Output the [X, Y] coordinate of the center of the cell containing the given text.  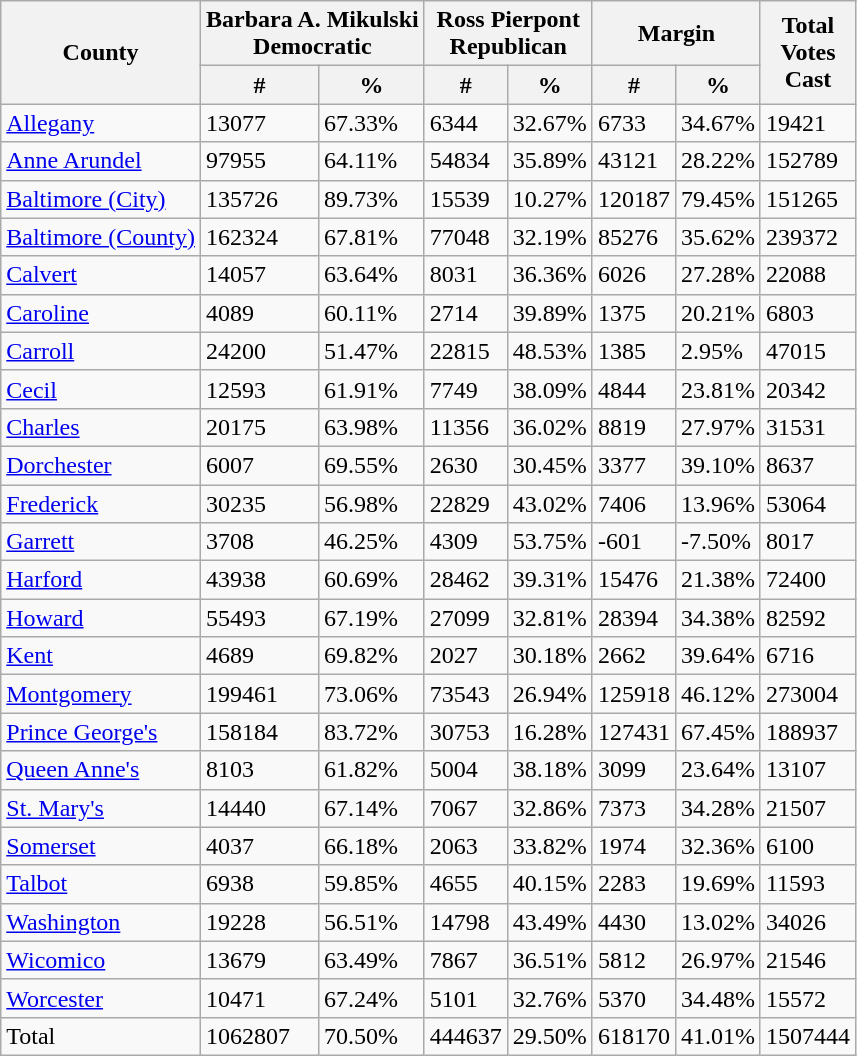
162324 [259, 237]
Baltimore (County) [101, 237]
444637 [466, 1036]
32.67% [550, 123]
38.09% [550, 389]
2.95% [718, 351]
21.38% [718, 580]
33.82% [550, 846]
61.91% [372, 389]
Total [101, 1036]
20175 [259, 427]
-601 [634, 542]
47015 [808, 351]
39.10% [718, 465]
51.47% [372, 351]
69.55% [372, 465]
6344 [466, 123]
13.96% [718, 503]
67.45% [718, 732]
60.69% [372, 580]
Prince George's [101, 732]
36.51% [550, 960]
53.75% [550, 542]
6007 [259, 465]
Caroline [101, 313]
16.28% [550, 732]
Kent [101, 656]
8103 [259, 770]
67.24% [372, 998]
4689 [259, 656]
2662 [634, 656]
67.81% [372, 237]
56.51% [372, 922]
60.11% [372, 313]
69.82% [372, 656]
67.33% [372, 123]
5370 [634, 998]
10.27% [550, 199]
273004 [808, 694]
4844 [634, 389]
Allegany [101, 123]
31531 [808, 427]
Queen Anne's [101, 770]
1062807 [259, 1036]
59.85% [372, 884]
1375 [634, 313]
63.98% [372, 427]
Montgomery [101, 694]
43.02% [550, 503]
32.19% [550, 237]
120187 [634, 199]
TotalVotesCast [808, 52]
67.19% [372, 618]
28462 [466, 580]
Dorchester [101, 465]
5812 [634, 960]
66.18% [372, 846]
Washington [101, 922]
6733 [634, 123]
26.97% [718, 960]
28394 [634, 618]
82592 [808, 618]
79.45% [718, 199]
5101 [466, 998]
30753 [466, 732]
97955 [259, 161]
22088 [808, 275]
Cecil [101, 389]
48.53% [550, 351]
158184 [259, 732]
36.36% [550, 275]
20.21% [718, 313]
11593 [808, 884]
30.45% [550, 465]
24200 [259, 351]
Worcester [101, 998]
39.89% [550, 313]
55493 [259, 618]
39.31% [550, 580]
34.28% [718, 808]
63.49% [372, 960]
7406 [634, 503]
8637 [808, 465]
618170 [634, 1036]
Harford [101, 580]
8017 [808, 542]
30235 [259, 503]
32.76% [550, 998]
5004 [466, 770]
St. Mary's [101, 808]
56.98% [372, 503]
43121 [634, 161]
10471 [259, 998]
7067 [466, 808]
54834 [466, 161]
-7.50% [718, 542]
15476 [634, 580]
15572 [808, 998]
89.73% [372, 199]
38.18% [550, 770]
7749 [466, 389]
13.02% [718, 922]
7867 [466, 960]
4655 [466, 884]
63.64% [372, 275]
73.06% [372, 694]
7373 [634, 808]
Ross PierpontRepublican [508, 34]
2630 [466, 465]
6100 [808, 846]
Somerset [101, 846]
53064 [808, 503]
3708 [259, 542]
12593 [259, 389]
73543 [466, 694]
8819 [634, 427]
127431 [634, 732]
26.94% [550, 694]
6026 [634, 275]
6716 [808, 656]
2714 [466, 313]
125918 [634, 694]
35.62% [718, 237]
1974 [634, 846]
4037 [259, 846]
22815 [466, 351]
Carroll [101, 351]
30.18% [550, 656]
6938 [259, 884]
2283 [634, 884]
43.49% [550, 922]
Wicomico [101, 960]
Charles [101, 427]
County [101, 52]
199461 [259, 694]
77048 [466, 237]
34.48% [718, 998]
14798 [466, 922]
239372 [808, 237]
34026 [808, 922]
32.81% [550, 618]
64.11% [372, 161]
14057 [259, 275]
39.64% [718, 656]
13107 [808, 770]
36.02% [550, 427]
34.38% [718, 618]
35.89% [550, 161]
135726 [259, 199]
21507 [808, 808]
Anne Arundel [101, 161]
2063 [466, 846]
19421 [808, 123]
4430 [634, 922]
32.86% [550, 808]
Calvert [101, 275]
61.82% [372, 770]
15539 [466, 199]
Howard [101, 618]
46.12% [718, 694]
Barbara A. MikulskiDemocratic [312, 34]
Talbot [101, 884]
11356 [466, 427]
6803 [808, 313]
13077 [259, 123]
Frederick [101, 503]
Baltimore (City) [101, 199]
14440 [259, 808]
27099 [466, 618]
3099 [634, 770]
27.97% [718, 427]
13679 [259, 960]
29.50% [550, 1036]
Garrett [101, 542]
20342 [808, 389]
1507444 [808, 1036]
43938 [259, 580]
28.22% [718, 161]
4309 [466, 542]
83.72% [372, 732]
8031 [466, 275]
72400 [808, 580]
1385 [634, 351]
23.81% [718, 389]
19228 [259, 922]
27.28% [718, 275]
40.15% [550, 884]
4089 [259, 313]
3377 [634, 465]
41.01% [718, 1036]
70.50% [372, 1036]
67.14% [372, 808]
Margin [676, 34]
85276 [634, 237]
46.25% [372, 542]
188937 [808, 732]
22829 [466, 503]
34.67% [718, 123]
151265 [808, 199]
21546 [808, 960]
23.64% [718, 770]
19.69% [718, 884]
2027 [466, 656]
32.36% [718, 846]
152789 [808, 161]
